Identify which cell holds the provided text, then report its [x, y] central coordinate. 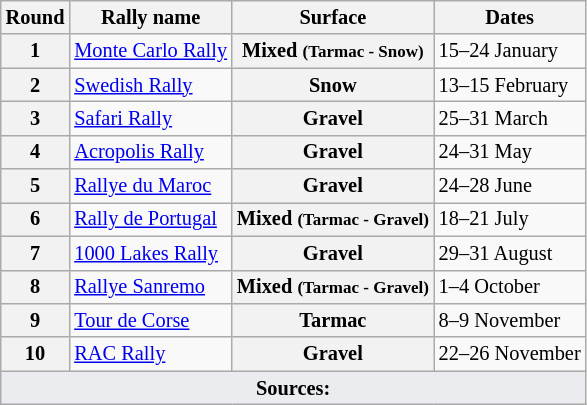
1 [36, 51]
RAC Rally [150, 354]
Monte Carlo Rally [150, 51]
29–31 August [510, 253]
1000 Lakes Rally [150, 253]
Safari Rally [150, 118]
5 [36, 186]
24–31 May [510, 152]
22–26 November [510, 354]
10 [36, 354]
Round [36, 17]
8–9 November [510, 320]
2 [36, 85]
Acropolis Rally [150, 152]
Surface [333, 17]
4 [36, 152]
25–31 March [510, 118]
8 [36, 287]
Dates [510, 17]
13–15 February [510, 85]
3 [36, 118]
Rallye Sanremo [150, 287]
6 [36, 219]
24–28 June [510, 186]
Rallye du Maroc [150, 186]
18–21 July [510, 219]
9 [36, 320]
7 [36, 253]
1–4 October [510, 287]
Swedish Rally [150, 85]
Snow [333, 85]
Tour de Corse [150, 320]
Sources: [294, 388]
Rally name [150, 17]
Tarmac [333, 320]
Rally de Portugal [150, 219]
Mixed (Tarmac - Snow) [333, 51]
15–24 January [510, 51]
